Determine the (X, Y) coordinate at the center of the cell enclosing the given text.  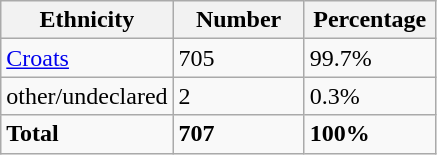
Number (238, 20)
0.3% (370, 96)
Total (87, 134)
other/undeclared (87, 96)
705 (238, 58)
2 (238, 96)
Croats (87, 58)
100% (370, 134)
99.7% (370, 58)
Ethnicity (87, 20)
707 (238, 134)
Percentage (370, 20)
